Search for the cell housing the specified text and yield its [x, y] center coordinate. 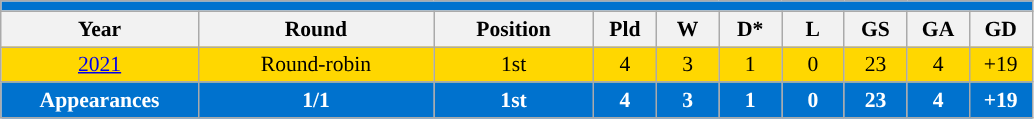
1/1 [316, 101]
Appearances [100, 101]
W [688, 29]
Round [316, 29]
2021 [100, 65]
GA [938, 29]
Year [100, 29]
D* [750, 29]
Position [514, 29]
GS [876, 29]
L [814, 29]
Round-robin [316, 65]
Pld [626, 29]
GD [1000, 29]
